Output the (X, Y) coordinate of the center of the cell containing the given text.  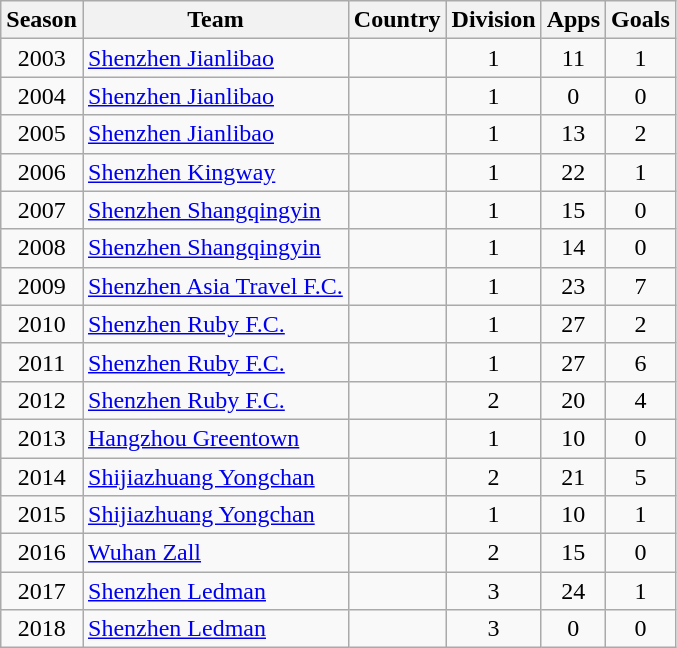
Goals (641, 20)
7 (641, 286)
6 (641, 362)
2010 (42, 324)
2014 (42, 477)
5 (641, 477)
13 (573, 134)
2013 (42, 438)
2009 (42, 286)
Hangzhou Greentown (215, 438)
2006 (42, 172)
Shenzhen Asia Travel F.C. (215, 286)
23 (573, 286)
2007 (42, 210)
2015 (42, 515)
11 (573, 58)
4 (641, 400)
21 (573, 477)
Division (494, 20)
Wuhan Zall (215, 553)
Apps (573, 20)
2017 (42, 591)
Season (42, 20)
2003 (42, 58)
2018 (42, 629)
2011 (42, 362)
24 (573, 591)
2004 (42, 96)
2008 (42, 248)
Country (397, 20)
2016 (42, 553)
2005 (42, 134)
22 (573, 172)
20 (573, 400)
2012 (42, 400)
Team (215, 20)
14 (573, 248)
Shenzhen Kingway (215, 172)
